Output the [x, y] coordinate of the center of the cell containing the given text.  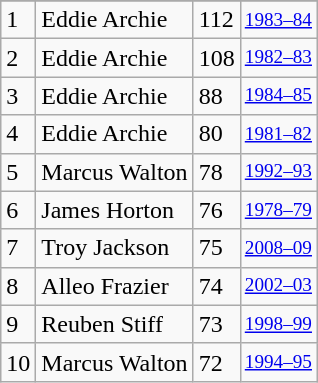
1981–82 [278, 134]
76 [216, 210]
6 [18, 210]
1984–85 [278, 96]
Alleo Frazier [114, 286]
7 [18, 248]
1978–79 [278, 210]
2002–03 [278, 286]
112 [216, 20]
1983–84 [278, 20]
8 [18, 286]
2 [18, 58]
80 [216, 134]
78 [216, 172]
4 [18, 134]
72 [216, 362]
James Horton [114, 210]
75 [216, 248]
2008–09 [278, 248]
88 [216, 96]
1982–83 [278, 58]
1 [18, 20]
73 [216, 324]
1992–93 [278, 172]
5 [18, 172]
74 [216, 286]
Reuben Stiff [114, 324]
1998–99 [278, 324]
10 [18, 362]
1994–95 [278, 362]
9 [18, 324]
108 [216, 58]
Troy Jackson [114, 248]
3 [18, 96]
